Search for the cell housing the specified text and yield its (X, Y) center coordinate. 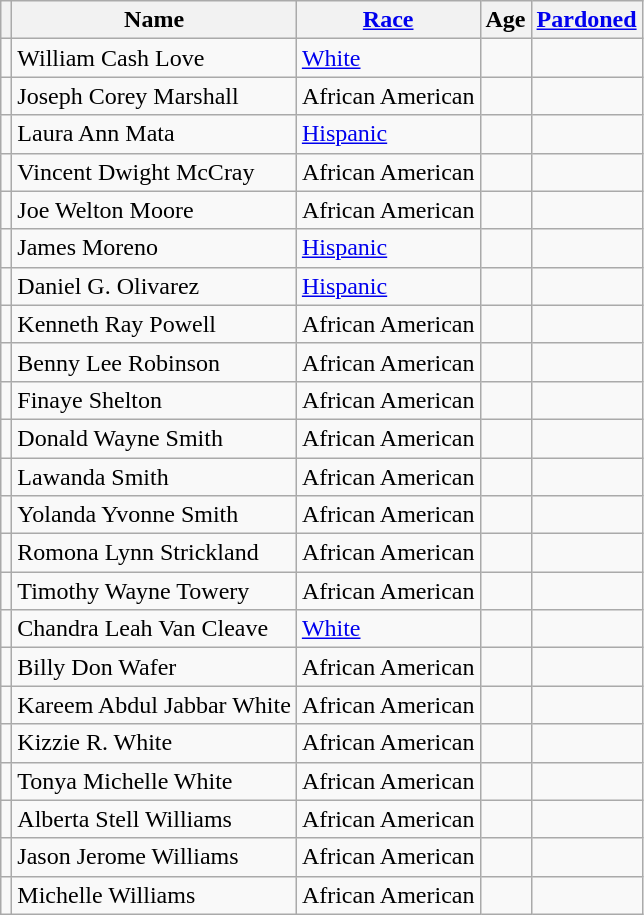
Pardoned (586, 20)
Kizzie R. White (154, 743)
Kenneth Ray Powell (154, 324)
Yolanda Yvonne Smith (154, 515)
Laura Ann Mata (154, 134)
Alberta Stell Williams (154, 819)
Benny Lee Robinson (154, 362)
Vincent Dwight McCray (154, 172)
Name (154, 20)
Lawanda Smith (154, 477)
Romona Lynn Strickland (154, 553)
Donald Wayne Smith (154, 438)
Joe Welton Moore (154, 210)
Age (506, 20)
Finaye Shelton (154, 400)
Tonya Michelle White (154, 781)
Jason Jerome Williams (154, 857)
Chandra Leah Van Cleave (154, 629)
Timothy Wayne Towery (154, 591)
Joseph Corey Marshall (154, 96)
Daniel G. Olivarez (154, 286)
Michelle Williams (154, 895)
Race (388, 20)
Kareem Abdul Jabbar White (154, 705)
James Moreno (154, 248)
Billy Don Wafer (154, 667)
William Cash Love (154, 58)
